Extract the [X, Y] coordinate from the center of the cell holding the provided text.  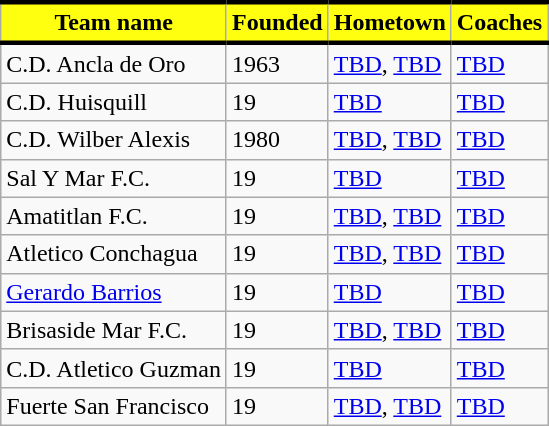
Founded [277, 22]
Sal Y Mar F.C. [114, 178]
Gerardo Barrios [114, 292]
Fuerte San Francisco [114, 406]
Team name [114, 22]
Hometown [390, 22]
Atletico Conchagua [114, 254]
1963 [277, 63]
Amatitlan F.C. [114, 216]
Brisaside Mar F.C. [114, 330]
Coaches [499, 22]
C.D. Huisquill [114, 102]
1980 [277, 140]
C.D. Atletico Guzman [114, 368]
C.D. Wilber Alexis [114, 140]
C.D. Ancla de Oro [114, 63]
